Detect which cell encompasses the target text, then output its [X, Y] center coordinate. 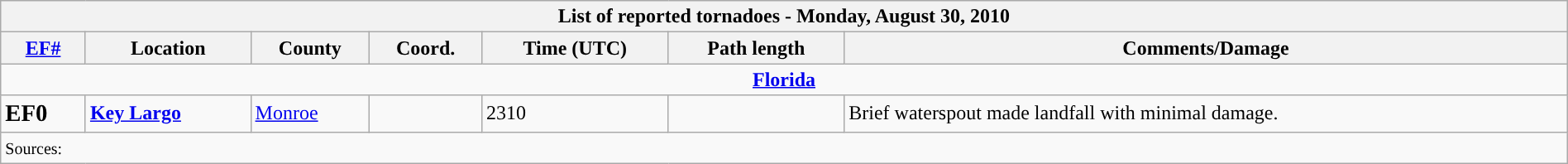
Florida [784, 80]
EF# [43, 48]
EF0 [43, 113]
Monroe [310, 113]
Brief waterspout made landfall with minimal damage. [1206, 113]
County [310, 48]
Path length [756, 48]
Time (UTC) [576, 48]
Sources: [784, 147]
2310 [576, 113]
Comments/Damage [1206, 48]
Key Largo [168, 113]
Location [168, 48]
Coord. [426, 48]
List of reported tornadoes - Monday, August 30, 2010 [784, 17]
